For the text-containing cell, return its midpoint in (x, y) coordinate format. 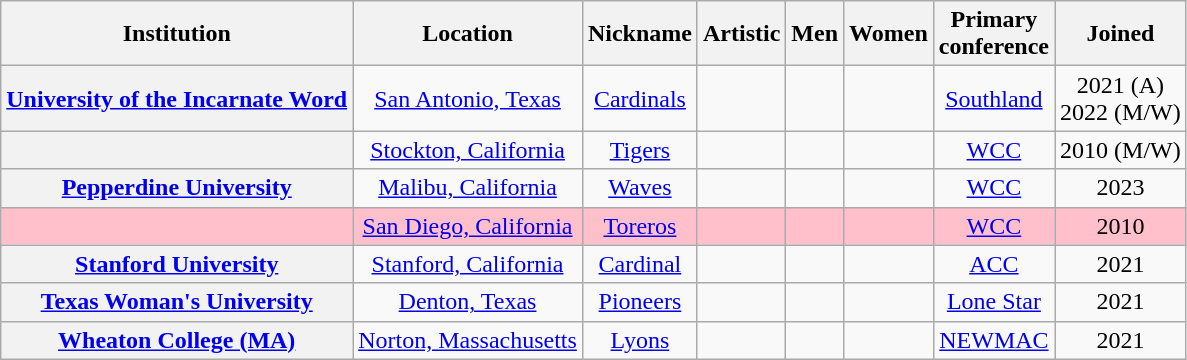
Institution (177, 34)
2010 (M/W) (1121, 150)
Pepperdine University (177, 188)
NEWMAC (994, 340)
Nickname (640, 34)
San Antonio, Texas (468, 98)
2010 (1121, 226)
Cardinal (640, 264)
Texas Woman's University (177, 302)
University of the Incarnate Word (177, 98)
Primaryconference (994, 34)
Wheaton College (MA) (177, 340)
Artistic (741, 34)
Malibu, California (468, 188)
Toreros (640, 226)
Norton, Massachusetts (468, 340)
Men (815, 34)
Stanford, California (468, 264)
San Diego, California (468, 226)
Cardinals (640, 98)
2023 (1121, 188)
Location (468, 34)
Women (889, 34)
Stanford University (177, 264)
Southland (994, 98)
ACC (994, 264)
Tigers (640, 150)
Joined (1121, 34)
Lyons (640, 340)
Stockton, California (468, 150)
Pioneers (640, 302)
2021 (A)2022 (M/W) (1121, 98)
Waves (640, 188)
Lone Star (994, 302)
Denton, Texas (468, 302)
